Capture the cell that displays the provided text and extract its [x, y] central coordinate. 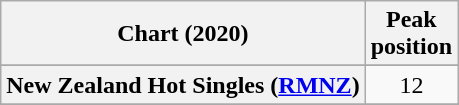
Chart (2020) [183, 34]
New Zealand Hot Singles (RMNZ) [183, 85]
12 [411, 85]
Peakposition [411, 34]
